Locate the cell with the specified text and output its (x, y) center coordinate. 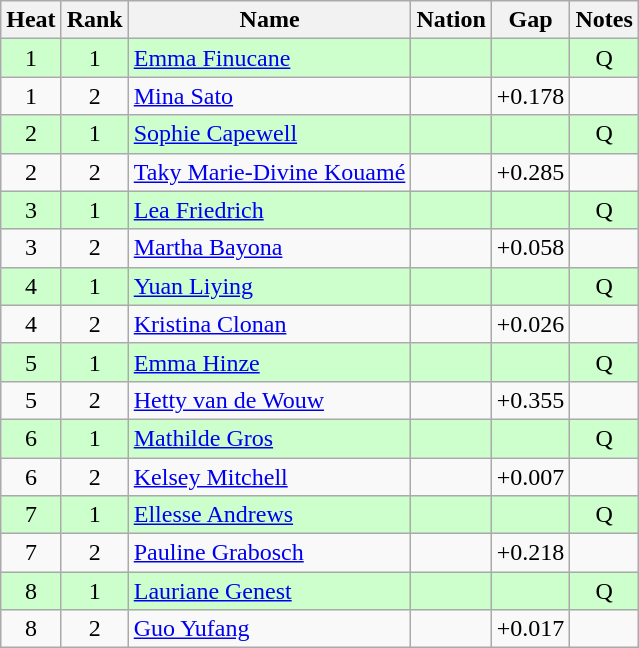
Hetty van de Wouw (270, 400)
+0.058 (530, 248)
Heat (31, 20)
Kelsey Mitchell (270, 477)
Rank (94, 20)
Pauline Grabosch (270, 553)
Nation (451, 20)
+0.017 (530, 629)
Emma Hinze (270, 362)
Taky Marie-Divine Kouamé (270, 172)
+0.355 (530, 400)
Lauriane Genest (270, 591)
+0.026 (530, 324)
Gap (530, 20)
Yuan Liying (270, 286)
Emma Finucane (270, 58)
Name (270, 20)
+0.285 (530, 172)
Guo Yufang (270, 629)
Lea Friedrich (270, 210)
+0.007 (530, 477)
+0.218 (530, 553)
Martha Bayona (270, 248)
Mina Sato (270, 96)
Notes (604, 20)
Kristina Clonan (270, 324)
Sophie Capewell (270, 134)
Mathilde Gros (270, 438)
Ellesse Andrews (270, 515)
+0.178 (530, 96)
